Locate the cell with the specified text and output its [X, Y] center coordinate. 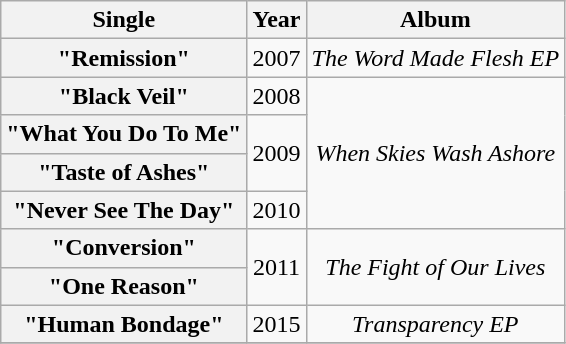
"Remission" [124, 58]
"Never See The Day" [124, 210]
2015 [276, 324]
Album [436, 20]
Single [124, 20]
2011 [276, 267]
The Fight of Our Lives [436, 267]
"Black Veil" [124, 96]
Year [276, 20]
"What You Do To Me" [124, 134]
2008 [276, 96]
"Conversion" [124, 248]
"Taste of Ashes" [124, 172]
When Skies Wash Ashore [436, 153]
2010 [276, 210]
The Word Made Flesh EP [436, 58]
"Human Bondage" [124, 324]
Transparency EP [436, 324]
"One Reason" [124, 286]
2009 [276, 153]
2007 [276, 58]
